Extract the (X, Y) coordinate from the center of the cell holding the provided text.  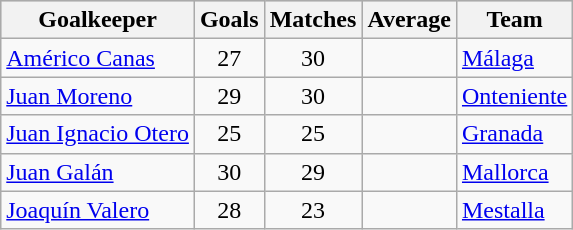
Málaga (514, 58)
Average (410, 20)
23 (313, 210)
Team (514, 20)
Juan Moreno (98, 96)
Granada (514, 134)
Onteniente (514, 96)
Juan Galán (98, 172)
Mestalla (514, 210)
Matches (313, 20)
Goalkeeper (98, 20)
27 (229, 58)
Américo Canas (98, 58)
Joaquín Valero (98, 210)
Mallorca (514, 172)
Juan Ignacio Otero (98, 134)
28 (229, 210)
Goals (229, 20)
